Pinpoint the cell where the given text exists, returning its (x, y) midpoint coordinate. 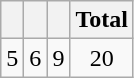
20 (102, 58)
Total (102, 20)
5 (12, 58)
9 (58, 58)
6 (36, 58)
